Return the [X, Y] coordinate for the center point of the cell that contains the specified text.  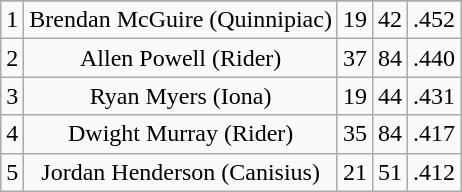
.417 [434, 134]
Ryan Myers (Iona) [181, 96]
35 [354, 134]
Dwight Murray (Rider) [181, 134]
.431 [434, 96]
.440 [434, 58]
37 [354, 58]
4 [12, 134]
Brendan McGuire (Quinnipiac) [181, 20]
.412 [434, 172]
Jordan Henderson (Canisius) [181, 172]
Allen Powell (Rider) [181, 58]
21 [354, 172]
3 [12, 96]
42 [390, 20]
.452 [434, 20]
5 [12, 172]
51 [390, 172]
1 [12, 20]
44 [390, 96]
2 [12, 58]
